Find where the given text appears and provide that cell's center as (x, y) coordinate. 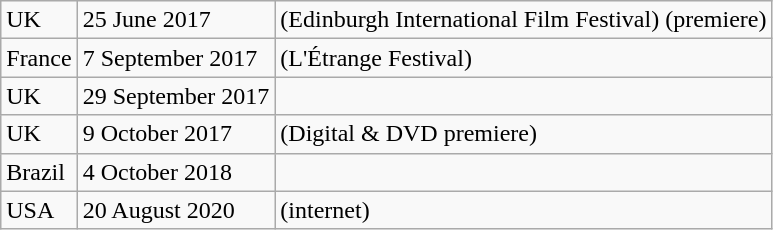
France (39, 58)
29 September 2017 (176, 96)
(Edinburgh International Film Festival) (premiere) (524, 20)
7 September 2017 (176, 58)
20 August 2020 (176, 210)
9 October 2017 (176, 134)
Brazil (39, 172)
USA (39, 210)
(internet) (524, 210)
25 June 2017 (176, 20)
4 October 2018 (176, 172)
(L'Étrange Festival) (524, 58)
(Digital & DVD premiere) (524, 134)
